Return [x, y] of the center of cell containing provided text 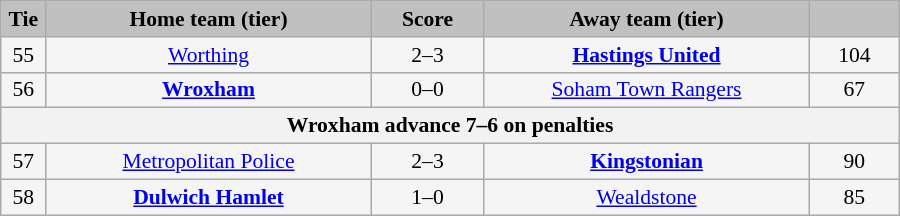
Wroxham advance 7–6 on penalties [450, 126]
90 [854, 162]
0–0 [427, 90]
Kingstonian [647, 162]
Score [427, 19]
67 [854, 90]
Dulwich Hamlet [209, 197]
Wroxham [209, 90]
57 [24, 162]
58 [24, 197]
Soham Town Rangers [647, 90]
85 [854, 197]
Metropolitan Police [209, 162]
1–0 [427, 197]
Wealdstone [647, 197]
Tie [24, 19]
55 [24, 55]
Home team (tier) [209, 19]
Hastings United [647, 55]
Away team (tier) [647, 19]
104 [854, 55]
56 [24, 90]
Worthing [209, 55]
